Find where the given text appears and provide that cell's center as (x, y) coordinate. 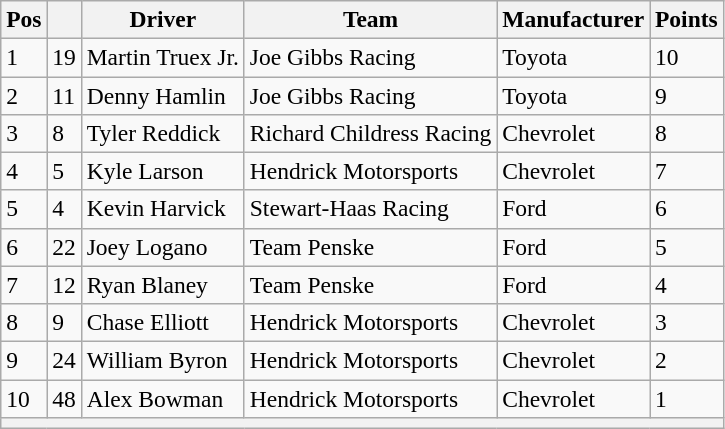
Tyler Reddick (162, 133)
19 (64, 57)
22 (64, 247)
Kyle Larson (162, 171)
Ryan Blaney (162, 285)
Kevin Harvick (162, 209)
Martin Truex Jr. (162, 57)
Chase Elliott (162, 322)
Team (370, 19)
48 (64, 398)
Joey Logano (162, 247)
Pos (24, 19)
Stewart-Haas Racing (370, 209)
12 (64, 285)
24 (64, 360)
Points (687, 19)
Richard Childress Racing (370, 133)
Manufacturer (574, 19)
Denny Hamlin (162, 95)
William Byron (162, 360)
11 (64, 95)
Driver (162, 19)
Alex Bowman (162, 398)
